Output the [x, y] coordinate of the center of the cell containing the given text.  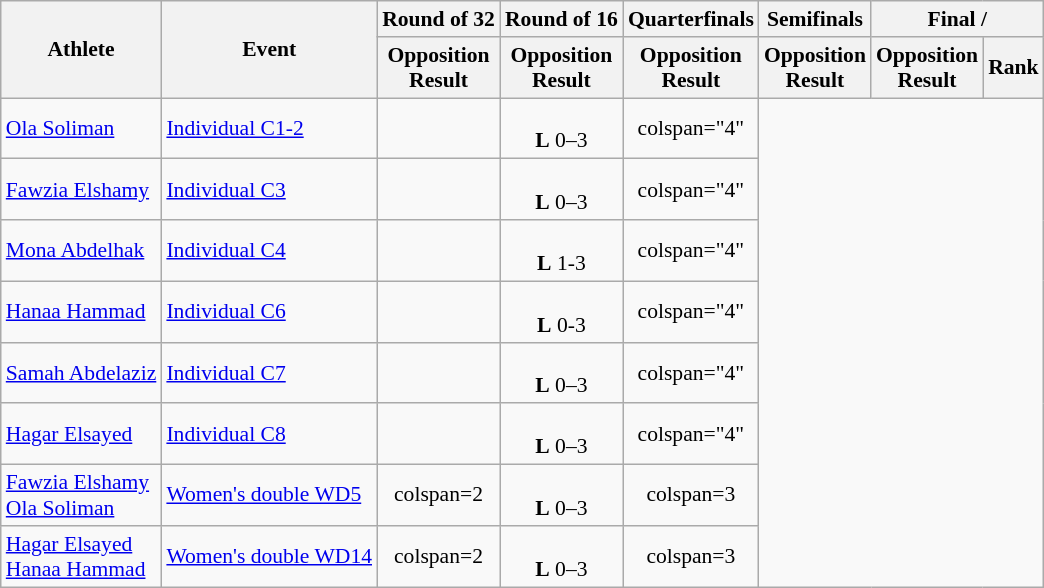
Event [269, 50]
Fawzia ElshamyOla Soliman [82, 496]
Mona Abdelhak [82, 250]
L 0-3 [562, 312]
Individual C3 [269, 190]
Individual C1-2 [269, 128]
Fawzia Elshamy [82, 190]
Women's double WD5 [269, 496]
Hagar ElsayedHanaa Hammad [82, 556]
Ola Soliman [82, 128]
Samah Abdelaziz [82, 372]
Individual C8 [269, 434]
Quarterfinals [691, 19]
Women's double WD14 [269, 556]
Round of 16 [562, 19]
Individual C6 [269, 312]
Individual C4 [269, 250]
Final / [958, 19]
Semifinals [815, 19]
Round of 32 [438, 19]
Hagar Elsayed [82, 434]
Individual C7 [269, 372]
Athlete [82, 50]
Rank [1014, 68]
L 1-3 [562, 250]
Hanaa Hammad [82, 312]
